From the cell containing the given text, extract its center point as (x, y) coordinate. 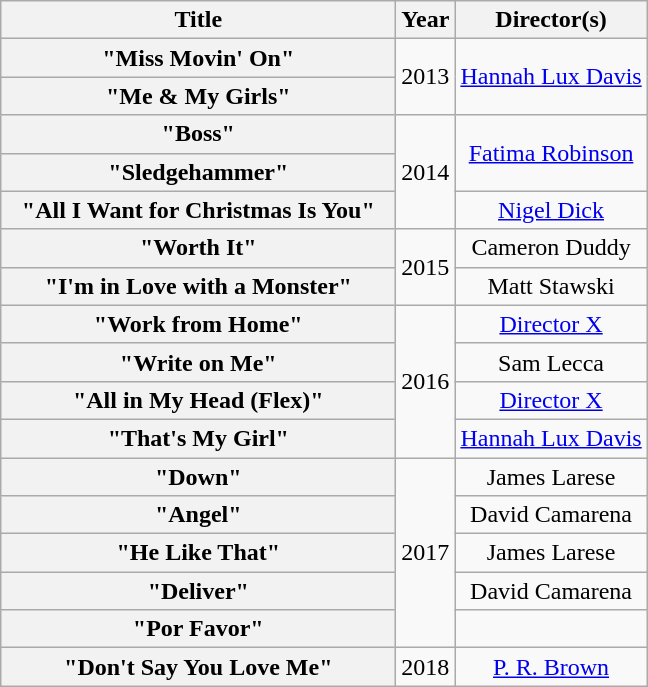
Sam Lecca (551, 362)
"I'm in Love with a Monster" (198, 286)
"Boss" (198, 134)
"All in My Head (Flex)" (198, 400)
"Down" (198, 477)
"Sledgehammer" (198, 172)
2017 (426, 553)
2014 (426, 172)
2013 (426, 77)
"Worth It" (198, 248)
"That's My Girl" (198, 438)
"Write on Me" (198, 362)
"All I Want for Christmas Is You" (198, 210)
"Deliver" (198, 591)
Nigel Dick (551, 210)
2015 (426, 267)
"Me & My Girls" (198, 96)
"He Like That" (198, 553)
"Por Favor" (198, 629)
Fatima Robinson (551, 153)
Cameron Duddy (551, 248)
2018 (426, 667)
"Don't Say You Love Me" (198, 667)
"Angel" (198, 515)
Title (198, 20)
"Miss Movin' On" (198, 58)
P. R. Brown (551, 667)
"Work from Home" (198, 324)
Matt Stawski (551, 286)
Year (426, 20)
2016 (426, 381)
Director(s) (551, 20)
